Return (X, Y) of the center of cell containing provided text 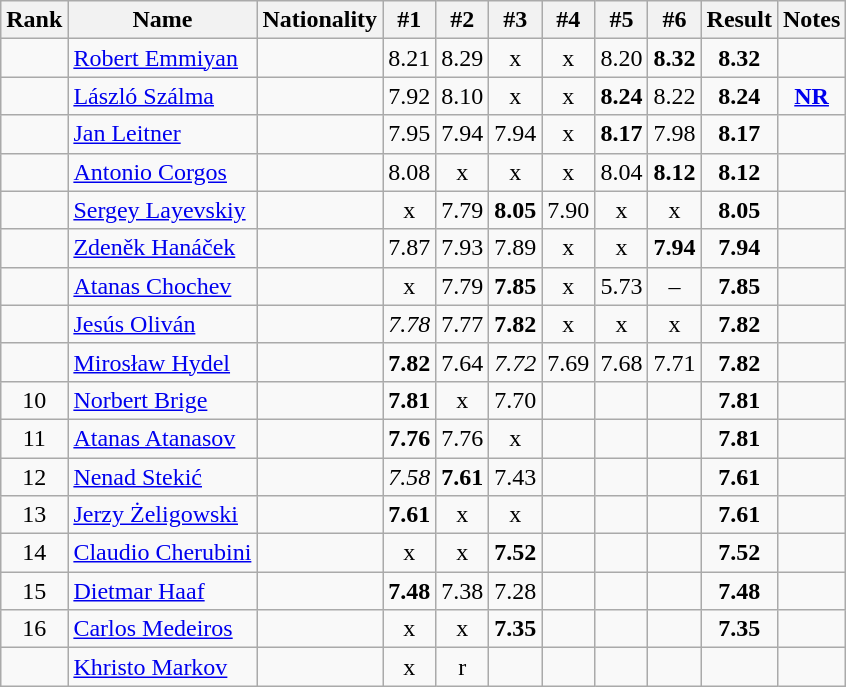
Nationality (320, 20)
Atanas Atanasov (162, 438)
László Szálma (162, 96)
Mirosław Hydel (162, 362)
Jan Leitner (162, 134)
5.73 (622, 286)
7.98 (674, 134)
#6 (674, 20)
r (462, 667)
Claudio Cherubini (162, 553)
Carlos Medeiros (162, 629)
7.70 (516, 400)
8.04 (622, 172)
Atanas Chochev (162, 286)
Antonio Corgos (162, 172)
8.22 (674, 96)
Name (162, 20)
7.95 (410, 134)
7.38 (462, 591)
11 (34, 438)
15 (34, 591)
7.71 (674, 362)
8.20 (622, 58)
8.21 (410, 58)
#4 (568, 20)
Zdeněk Hanáček (162, 248)
13 (34, 515)
7.69 (568, 362)
Nenad Stekić (162, 477)
Rank (34, 20)
8.29 (462, 58)
#5 (622, 20)
8.08 (410, 172)
#2 (462, 20)
Dietmar Haaf (162, 591)
NR (811, 96)
Norbert Brige (162, 400)
Result (739, 20)
7.89 (516, 248)
Notes (811, 20)
8.10 (462, 96)
16 (34, 629)
Jerzy Żeligowski (162, 515)
Robert Emmiyan (162, 58)
Sergey Layevskiy (162, 210)
– (674, 286)
7.72 (516, 362)
7.64 (462, 362)
10 (34, 400)
7.92 (410, 96)
7.43 (516, 477)
7.87 (410, 248)
7.68 (622, 362)
#1 (410, 20)
7.90 (568, 210)
7.77 (462, 324)
Jesús Oliván (162, 324)
14 (34, 553)
Khristo Markov (162, 667)
7.28 (516, 591)
7.58 (410, 477)
12 (34, 477)
7.93 (462, 248)
#3 (516, 20)
7.78 (410, 324)
